Output the (X, Y) coordinate of the center of the cell containing the given text.  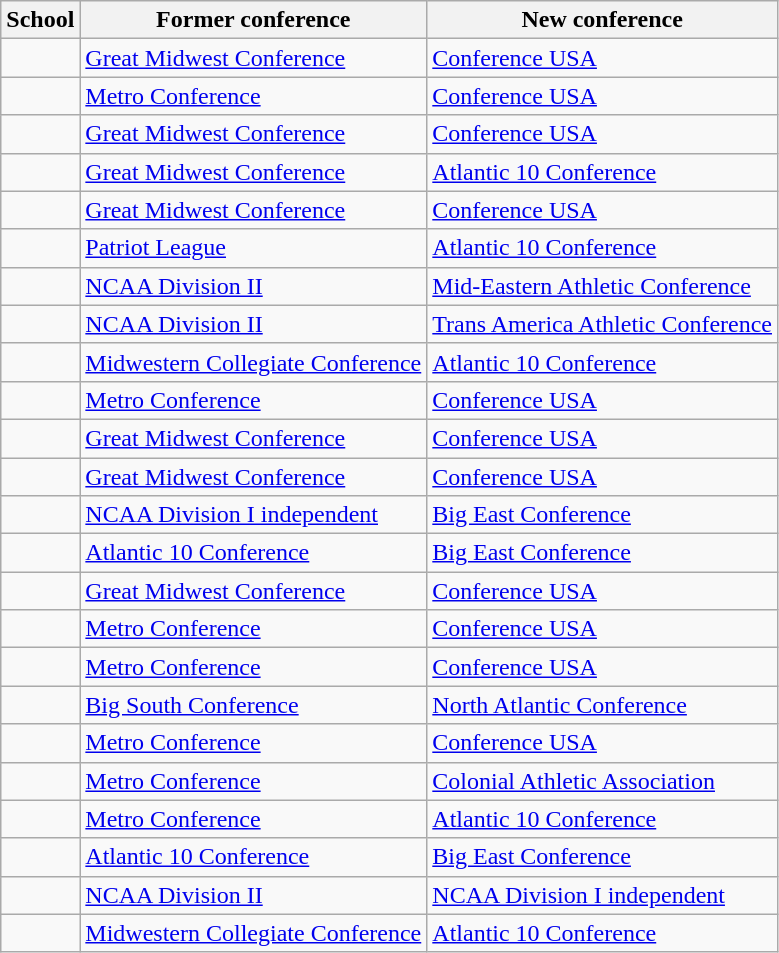
New conference (602, 20)
Big South Conference (254, 705)
Patriot League (254, 248)
Mid-Eastern Athletic Conference (602, 286)
Trans America Athletic Conference (602, 324)
Former conference (254, 20)
Colonial Athletic Association (602, 781)
North Atlantic Conference (602, 705)
School (40, 20)
